Scan for the cell matching the given text and deliver its [X, Y] coordinate at center. 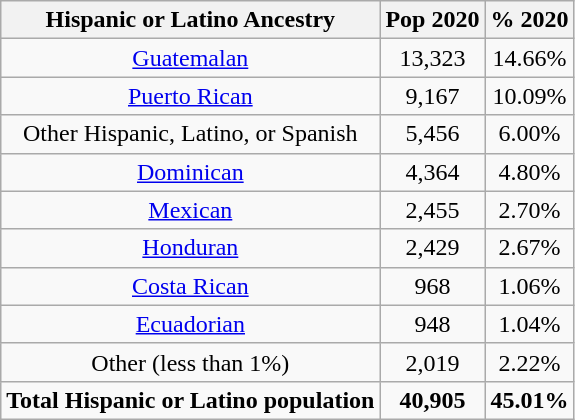
Honduran [190, 248]
1.04% [530, 324]
968 [432, 286]
Other (less than 1%) [190, 362]
10.09% [530, 96]
Guatemalan [190, 58]
6.00% [530, 134]
13,323 [432, 58]
2.22% [530, 362]
4,364 [432, 172]
5,456 [432, 134]
2,019 [432, 362]
% 2020 [530, 20]
Ecuadorian [190, 324]
45.01% [530, 400]
14.66% [530, 58]
1.06% [530, 286]
2.67% [530, 248]
4.80% [530, 172]
2,455 [432, 210]
2.70% [530, 210]
Hispanic or Latino Ancestry [190, 20]
948 [432, 324]
Pop 2020 [432, 20]
Mexican [190, 210]
9,167 [432, 96]
40,905 [432, 400]
Total Hispanic or Latino population [190, 400]
2,429 [432, 248]
Puerto Rican [190, 96]
Costa Rican [190, 286]
Other Hispanic, Latino, or Spanish [190, 134]
Dominican [190, 172]
